Locate the cell with the specified text and output its [x, y] center coordinate. 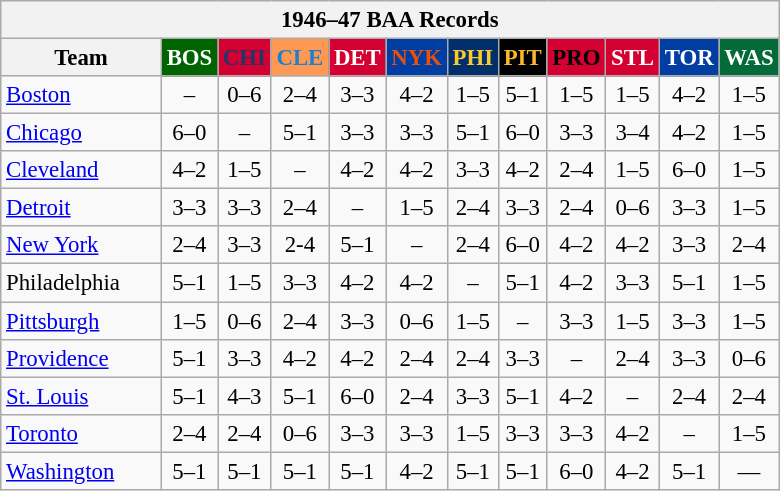
New York [82, 245]
NYK [416, 58]
Cleveland [82, 170]
Chicago [82, 133]
PHI [472, 58]
CLE [300, 58]
Detroit [82, 208]
Pittsburgh [82, 321]
TOR [689, 58]
Team [82, 58]
Philadelphia [82, 283]
— [749, 471]
CHI [245, 58]
4–3 [245, 396]
Toronto [82, 433]
STL [633, 58]
Providence [82, 358]
DET [358, 58]
PRO [576, 58]
2-4 [300, 245]
Boston [82, 95]
1946–47 BAA Records [390, 20]
PIT [522, 58]
St. Louis [82, 396]
Washington [82, 471]
BOS [189, 58]
WAS [749, 58]
3–4 [633, 133]
